Find where the given text appears and provide that cell's center as (x, y) coordinate. 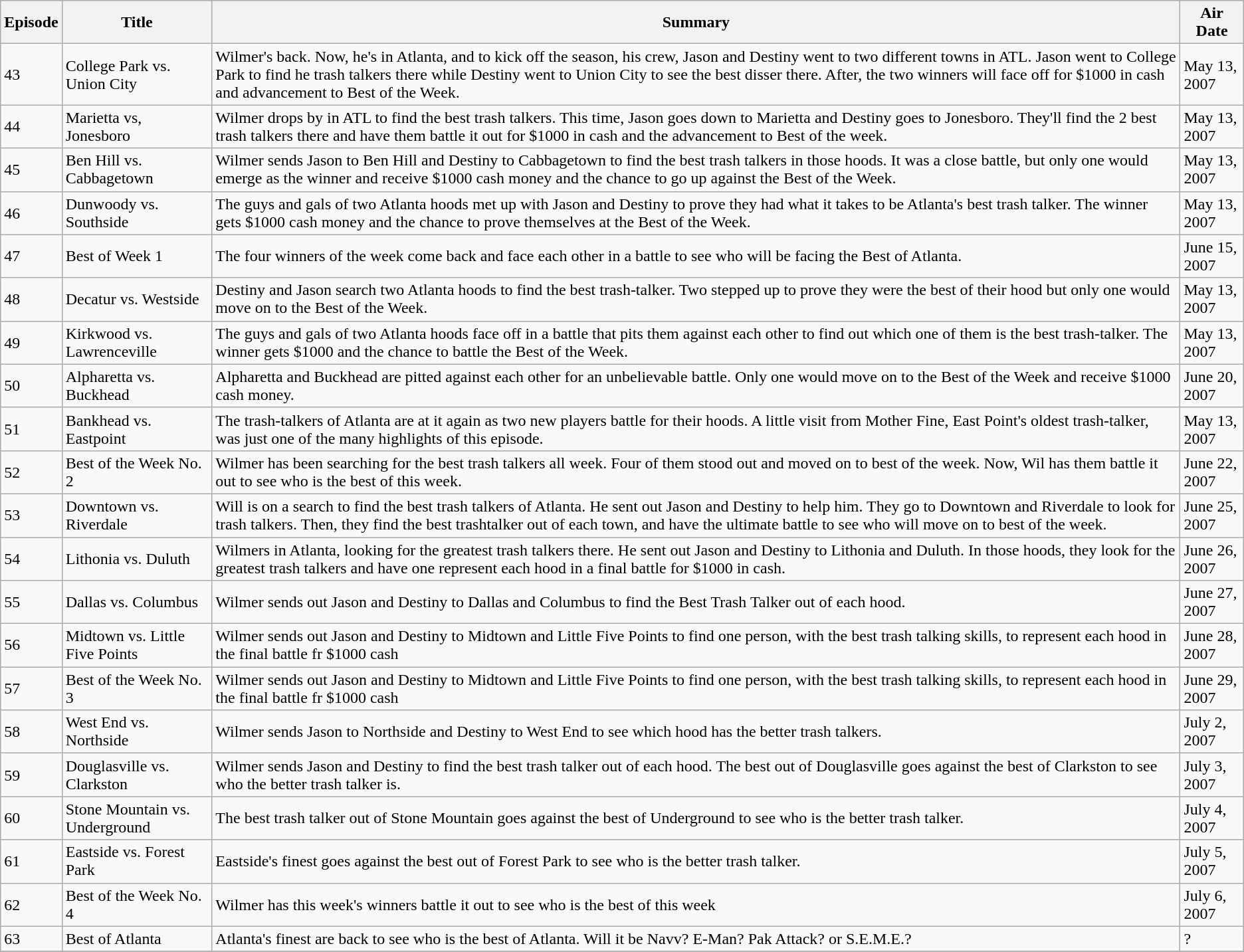
55 (31, 602)
Stone Mountain vs. Underground (137, 818)
Air Date (1212, 23)
June 20, 2007 (1212, 385)
June 25, 2007 (1212, 516)
June 22, 2007 (1212, 472)
July 2, 2007 (1212, 732)
44 (31, 126)
The four winners of the week come back and face each other in a battle to see who will be facing the Best of Atlanta. (696, 256)
July 5, 2007 (1212, 861)
45 (31, 170)
Episode (31, 23)
? (1212, 939)
June 28, 2007 (1212, 646)
58 (31, 732)
Best of the Week No. 2 (137, 472)
Wilmer sends out Jason and Destiny to Dallas and Columbus to find the Best Trash Talker out of each hood. (696, 602)
49 (31, 343)
Best of the Week No. 3 (137, 688)
Wilmer sends Jason to Northside and Destiny to West End to see which hood has the better trash talkers. (696, 732)
52 (31, 472)
Kirkwood vs. Lawrenceville (137, 343)
June 15, 2007 (1212, 256)
Eastside vs. Forest Park (137, 861)
Title (137, 23)
Downtown vs. Riverdale (137, 516)
June 26, 2007 (1212, 558)
46 (31, 213)
Best of Week 1 (137, 256)
Dunwoody vs. Southside (137, 213)
43 (31, 74)
Ben Hill vs. Cabbagetown (137, 170)
Summary (696, 23)
Wilmer has this week's winners battle it out to see who is the best of this week (696, 905)
60 (31, 818)
Lithonia vs. Duluth (137, 558)
West End vs. Northside (137, 732)
The best trash talker out of Stone Mountain goes against the best of Underground to see who is the better trash talker. (696, 818)
July 3, 2007 (1212, 775)
61 (31, 861)
59 (31, 775)
63 (31, 939)
50 (31, 385)
56 (31, 646)
College Park vs. Union City (137, 74)
54 (31, 558)
Bankhead vs. Eastpoint (137, 429)
47 (31, 256)
Atlanta's finest are back to see who is the best of Atlanta. Will it be Navv? E-Man? Pak Attack? or S.E.M.E.? (696, 939)
July 6, 2007 (1212, 905)
51 (31, 429)
57 (31, 688)
Douglasville vs. Clarkston (137, 775)
July 4, 2007 (1212, 818)
48 (31, 299)
June 27, 2007 (1212, 602)
Best of Atlanta (137, 939)
53 (31, 516)
62 (31, 905)
Alpharetta vs. Buckhead (137, 385)
June 29, 2007 (1212, 688)
Dallas vs. Columbus (137, 602)
Midtown vs. Little Five Points (137, 646)
Best of the Week No. 4 (137, 905)
Decatur vs. Westside (137, 299)
Eastside's finest goes against the best out of Forest Park to see who is the better trash talker. (696, 861)
Marietta vs, Jonesboro (137, 126)
